Provide the (x, y) coordinate of the cell's center where the given text is located.  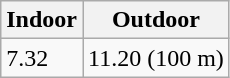
Outdoor (156, 20)
Indoor (42, 20)
11.20 (100 m) (156, 58)
7.32 (42, 58)
